Provide the (X, Y) coordinate of the cell's center where the given text is located.  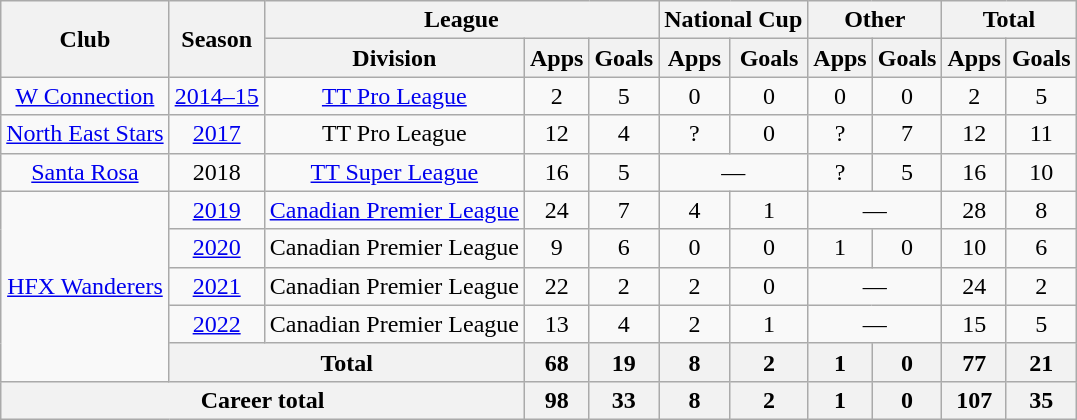
9 (556, 248)
2014–15 (216, 96)
National Cup (734, 20)
Career total (263, 400)
107 (974, 400)
TT Super League (394, 172)
22 (556, 286)
2019 (216, 210)
13 (556, 324)
35 (1041, 400)
68 (556, 362)
28 (974, 210)
North East Stars (85, 134)
Santa Rosa (85, 172)
2022 (216, 324)
2018 (216, 172)
Other (875, 20)
98 (556, 400)
19 (624, 362)
2021 (216, 286)
77 (974, 362)
HFX Wanderers (85, 286)
Club (85, 39)
W Connection (85, 96)
League (461, 20)
2020 (216, 248)
33 (624, 400)
Season (216, 39)
Division (394, 58)
11 (1041, 134)
21 (1041, 362)
2017 (216, 134)
15 (974, 324)
